Detect which cell encompasses the target text, then output its [x, y] center coordinate. 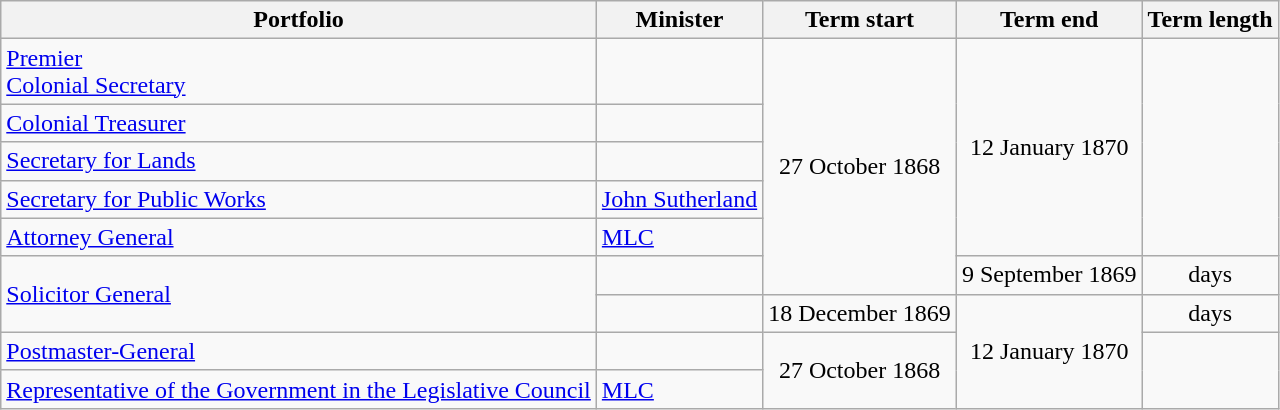
Postmaster-General [299, 351]
Attorney General [299, 237]
Colonial Treasurer [299, 123]
Term length [1210, 20]
9 September 1869 [1049, 275]
PremierColonial Secretary [299, 72]
Minister [679, 20]
Representative of the Government in the Legislative Council [299, 389]
Solicitor General [299, 294]
18 December 1869 [860, 313]
Term end [1049, 20]
Portfolio [299, 20]
Secretary for Lands [299, 161]
John Sutherland [679, 199]
Term start [860, 20]
Secretary for Public Works [299, 199]
